Locate the cell with the specified text and output its [X, Y] center coordinate. 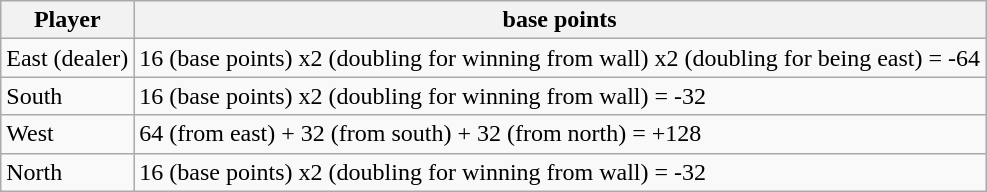
North [68, 172]
64 (from east) + 32 (from south) + 32 (from north) = +128 [560, 134]
base points [560, 20]
16 (base points) x2 (doubling for winning from wall) x2 (doubling for being east) = -64 [560, 58]
South [68, 96]
West [68, 134]
East (dealer) [68, 58]
Player [68, 20]
